Pinpoint the cell where the given text exists, returning its (X, Y) midpoint coordinate. 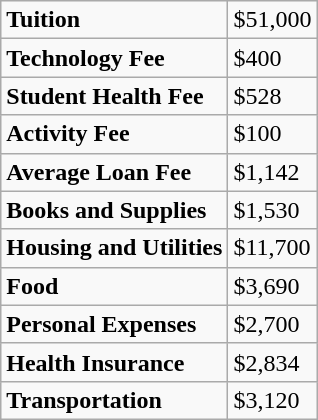
Food (114, 286)
Health Insurance (114, 362)
Technology Fee (114, 58)
$1,142 (272, 172)
Average Loan Fee (114, 172)
$3,120 (272, 400)
$51,000 (272, 20)
Student Health Fee (114, 96)
$2,700 (272, 324)
$1,530 (272, 210)
$100 (272, 134)
$2,834 (272, 362)
Transportation (114, 400)
$528 (272, 96)
Housing and Utilities (114, 248)
$3,690 (272, 286)
Books and Supplies (114, 210)
$11,700 (272, 248)
Tuition (114, 20)
Activity Fee (114, 134)
Personal Expenses (114, 324)
$400 (272, 58)
